Locate the cell with the specified text and output its (X, Y) center coordinate. 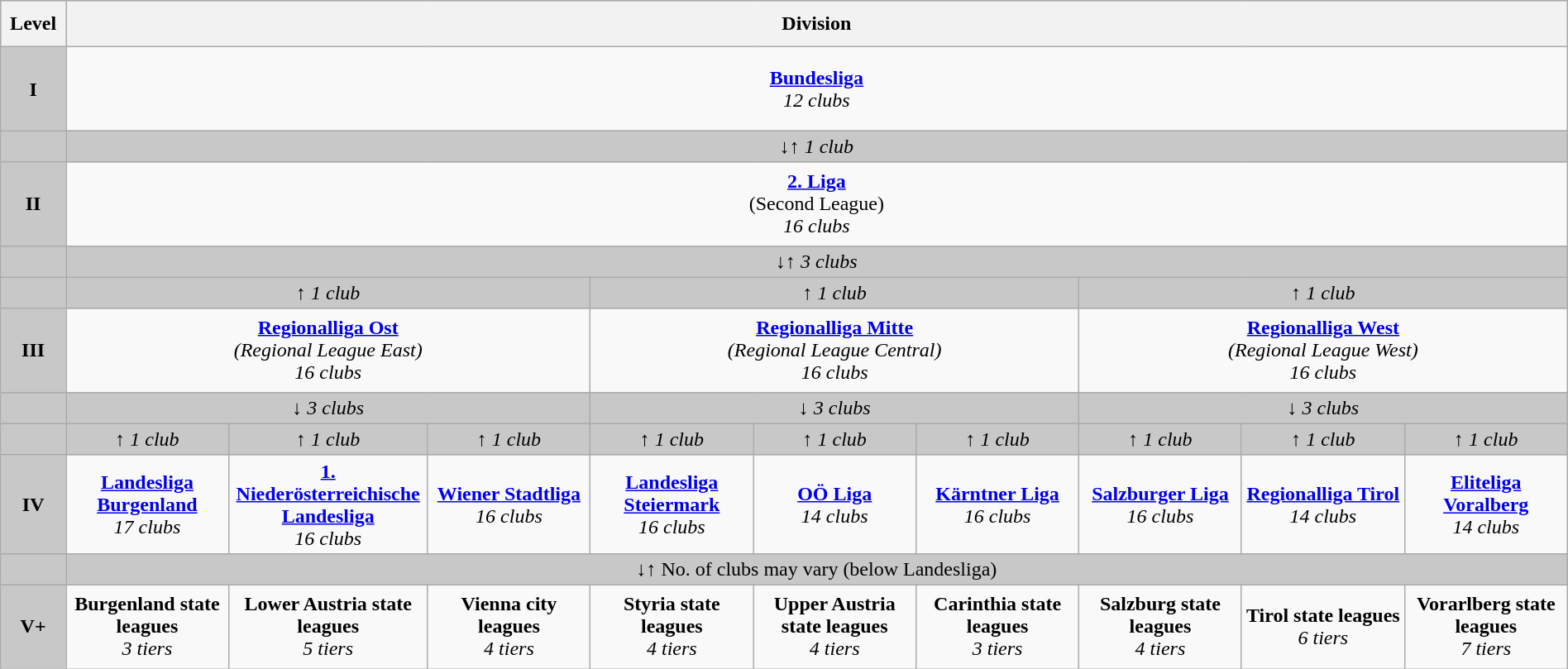
Salzburger Liga16 clubs (1161, 504)
↓↑ 3 clubs (817, 261)
Upper Austria state leagues4 tiers (835, 627)
Eliteliga Voralberg14 clubs (1485, 504)
Carinthia state leagues3 tiers (997, 627)
Landesliga Burgenland17 clubs (147, 504)
Burgenland state leagues3 tiers (147, 627)
Level (33, 24)
Regionalliga West(Regional League West)16 clubs (1323, 351)
Regionalliga Tirol14 clubs (1323, 504)
Regionalliga Ost(Regional League East)16 clubs (328, 351)
2. Liga(Second League)16 clubs (817, 203)
Regionalliga Mitte(Regional League Central)16 clubs (835, 351)
↓↑ No. of clubs may vary (below Landesliga) (817, 569)
Division (817, 24)
1. Niederösterreichische Landesliga16 clubs (327, 504)
Lower Austria state leagues5 tiers (327, 627)
Landesliga Steiermark16 clubs (672, 504)
Wiener Stadtliga16 clubs (509, 504)
↓↑ 1 club (817, 146)
V+ (33, 627)
Kärntner Liga16 clubs (997, 504)
Salzburg state leagues4 tiers (1161, 627)
Tirol state leagues6 tiers (1323, 627)
Styria state leagues4 tiers (672, 627)
OÖ Liga14 clubs (835, 504)
Bundesliga12 clubs (817, 89)
III (33, 351)
I (33, 89)
Vienna city leagues4 tiers (509, 627)
Vorarlberg state leagues7 tiers (1485, 627)
II (33, 203)
IV (33, 504)
